Pinpoint the cell where the given text exists, returning its (X, Y) midpoint coordinate. 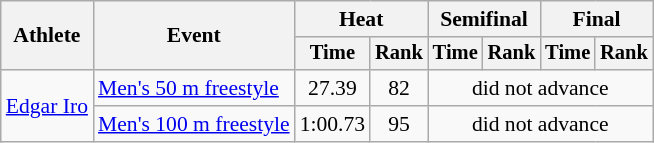
27.39 (332, 88)
82 (399, 88)
Men's 50 m freestyle (194, 88)
Edgar Iro (47, 106)
Athlete (47, 36)
Event (194, 36)
Heat (362, 19)
Men's 100 m freestyle (194, 124)
Final (596, 19)
95 (399, 124)
1:00.73 (332, 124)
Semifinal (484, 19)
